Locate the cell with the specified text and output its [x, y] center coordinate. 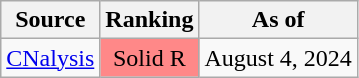
As of [278, 20]
Ranking [150, 20]
Solid R [150, 58]
August 4, 2024 [278, 58]
CNalysis [50, 58]
Source [50, 20]
